From the cell containing the given text, extract its center point as (X, Y) coordinate. 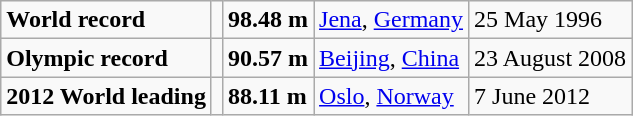
Olympic record (106, 58)
23 August 2008 (550, 58)
Oslo, Norway (392, 96)
25 May 1996 (550, 20)
Beijing, China (392, 58)
World record (106, 20)
7 June 2012 (550, 96)
88.11 m (268, 96)
2012 World leading (106, 96)
98.48 m (268, 20)
90.57 m (268, 58)
Jena, Germany (392, 20)
